Capture the cell that displays the provided text and extract its (x, y) central coordinate. 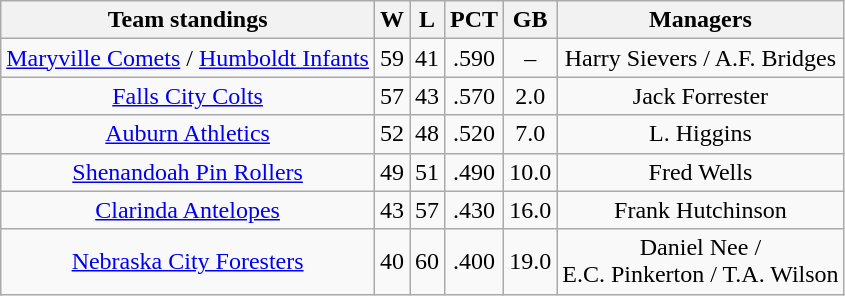
60 (428, 262)
Daniel Nee / E.C. Pinkerton / T.A. Wilson (700, 262)
19.0 (530, 262)
40 (392, 262)
.570 (474, 96)
16.0 (530, 210)
Team standings (188, 20)
Fred Wells (700, 172)
10.0 (530, 172)
.490 (474, 172)
.430 (474, 210)
Shenandoah Pin Rollers (188, 172)
.590 (474, 58)
59 (392, 58)
Managers (700, 20)
PCT (474, 20)
7.0 (530, 134)
Harry Sievers / A.F. Bridges (700, 58)
Maryville Comets / Humboldt Infants (188, 58)
49 (392, 172)
41 (428, 58)
W (392, 20)
Nebraska City Foresters (188, 262)
.400 (474, 262)
L. Higgins (700, 134)
– (530, 58)
GB (530, 20)
Frank Hutchinson (700, 210)
.520 (474, 134)
L (428, 20)
2.0 (530, 96)
Jack Forrester (700, 96)
48 (428, 134)
51 (428, 172)
Clarinda Antelopes (188, 210)
52 (392, 134)
Falls City Colts (188, 96)
Auburn Athletics (188, 134)
